Locate the cell with the specified text and output its [X, Y] center coordinate. 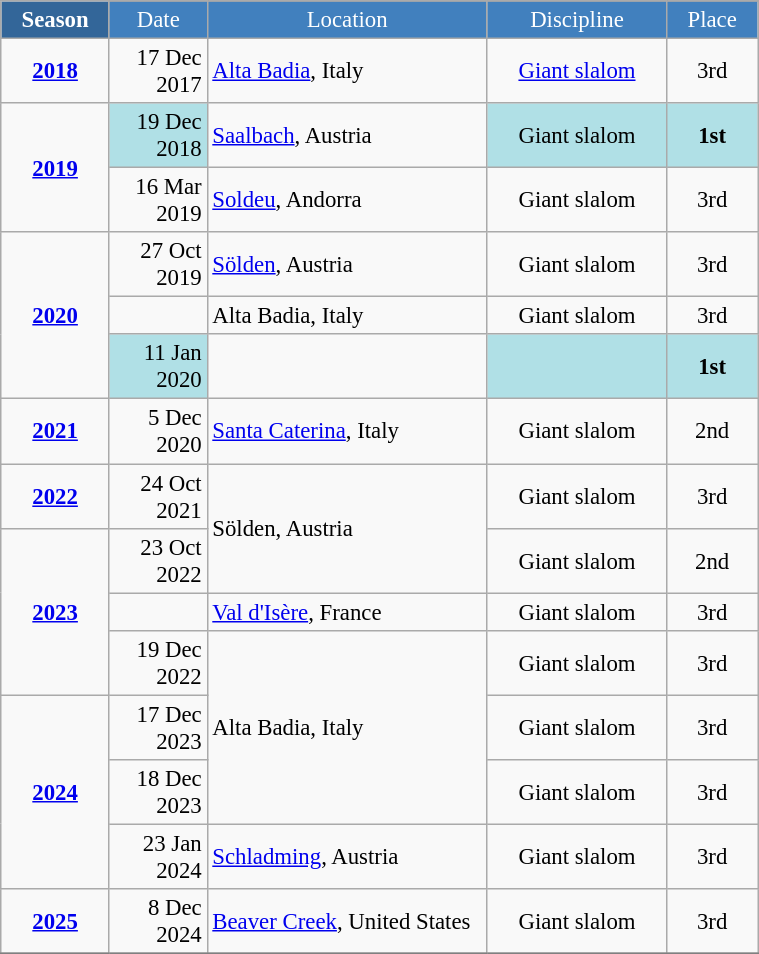
27 Oct 2019 [158, 264]
2024 [56, 792]
Date [158, 20]
24 Oct 2021 [158, 496]
23 Jan 2024 [158, 856]
Saalbach, Austria [347, 136]
23 Oct 2022 [158, 560]
Location [347, 20]
Place [712, 20]
11 Jan 2020 [158, 366]
2023 [56, 612]
2018 [56, 72]
Beaver Creek, United States [347, 922]
18 Dec 2023 [158, 792]
Val d'Isère, France [347, 612]
Discipline [576, 20]
2022 [56, 496]
19 Dec 2022 [158, 662]
Schladming, Austria [347, 856]
19 Dec 2018 [158, 136]
17 Dec 2017 [158, 72]
5 Dec 2020 [158, 432]
16 Mar 2019 [158, 200]
2021 [56, 432]
2019 [56, 168]
17 Dec 2023 [158, 728]
2020 [56, 316]
Soldeu, Andorra [347, 200]
8 Dec 2024 [158, 922]
2025 [56, 922]
Santa Caterina, Italy [347, 432]
Season [56, 20]
